Determine the [x, y] coordinate at the center of the cell enclosing the given text.  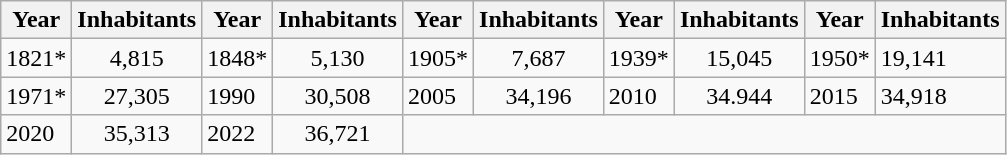
1848* [238, 58]
1990 [238, 96]
2015 [840, 96]
2020 [36, 134]
2022 [238, 134]
5,130 [338, 58]
34,196 [539, 96]
2005 [438, 96]
1950* [840, 58]
35,313 [137, 134]
34,918 [940, 96]
30,508 [338, 96]
34.944 [739, 96]
15,045 [739, 58]
36,721 [338, 134]
7,687 [539, 58]
19,141 [940, 58]
1821* [36, 58]
1905* [438, 58]
27,305 [137, 96]
4,815 [137, 58]
2010 [638, 96]
1971* [36, 96]
1939* [638, 58]
